For the text-containing cell, return its midpoint in (X, Y) coordinate format. 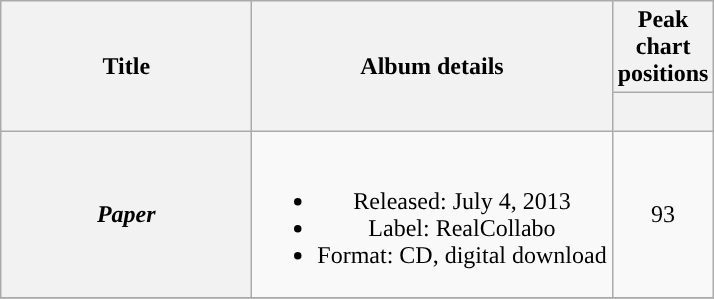
Album details (432, 66)
Title (126, 66)
93 (663, 214)
Peak chart positions (663, 47)
Paper (126, 214)
Released: July 4, 2013Label: RealCollaboFormat: CD, digital download (432, 214)
